Scan for the cell matching the given text and deliver its [X, Y] coordinate at center. 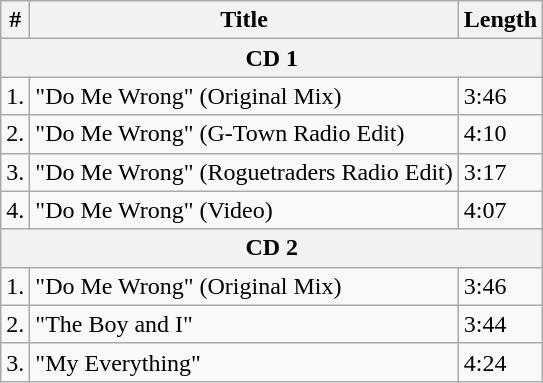
CD 2 [272, 248]
Length [500, 20]
4:07 [500, 210]
4. [16, 210]
"Do Me Wrong" (Roguetraders Radio Edit) [244, 172]
3:17 [500, 172]
# [16, 20]
"My Everything" [244, 362]
Title [244, 20]
3:44 [500, 324]
"Do Me Wrong" (Video) [244, 210]
4:10 [500, 134]
CD 1 [272, 58]
"Do Me Wrong" (G-Town Radio Edit) [244, 134]
4:24 [500, 362]
"The Boy and I" [244, 324]
